Determine the [x, y] coordinate at the center of the cell enclosing the given text.  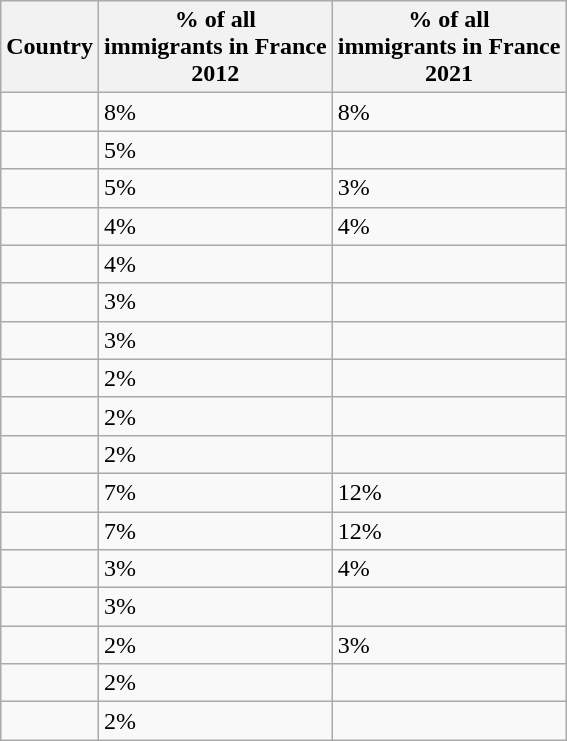
% of allimmigrants in France2012 [215, 47]
% of allimmigrants in France2021 [449, 47]
Country [50, 47]
